Determine the (x, y) coordinate at the center of the cell enclosing the given text.  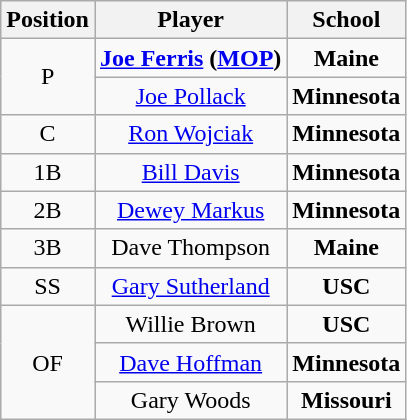
Dewey Markus (190, 210)
Gary Woods (190, 400)
2B (48, 210)
Player (190, 20)
Willie Brown (190, 324)
3B (48, 248)
Dave Thompson (190, 248)
C (48, 134)
Joe Ferris (MOP) (190, 58)
Missouri (346, 400)
SS (48, 286)
Dave Hoffman (190, 362)
P (48, 77)
School (346, 20)
OF (48, 362)
Joe Pollack (190, 96)
1B (48, 172)
Bill Davis (190, 172)
Position (48, 20)
Gary Sutherland (190, 286)
Ron Wojciak (190, 134)
